Find where the given text appears and provide that cell's center as (X, Y) coordinate. 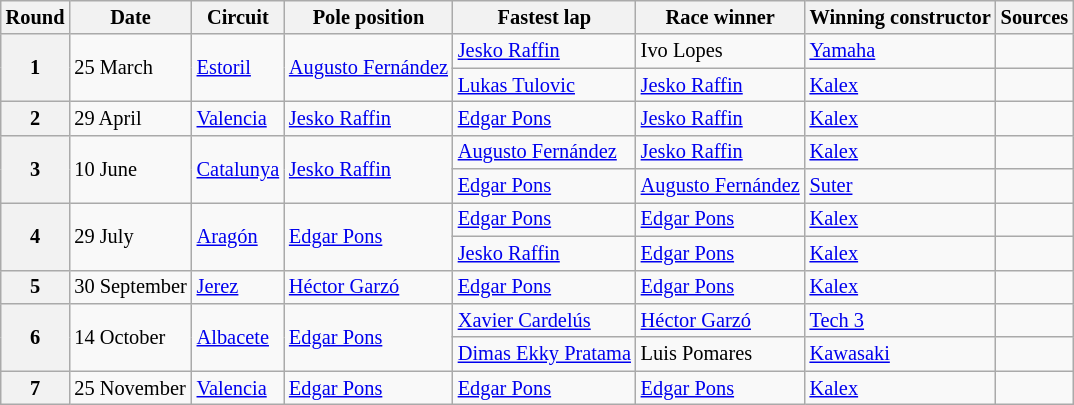
Pole position (368, 17)
Fastest lap (544, 17)
Ivo Lopes (720, 51)
4 (36, 236)
6 (36, 336)
25 March (130, 68)
Race winner (720, 17)
7 (36, 388)
10 June (130, 168)
Kawasaki (900, 354)
2 (36, 118)
Yamaha (900, 51)
Dimas Ekky Pratama (544, 354)
5 (36, 287)
Lukas Tulovic (544, 85)
14 October (130, 336)
Suter (900, 186)
Jerez (238, 287)
29 July (130, 236)
29 April (130, 118)
25 November (130, 388)
1 (36, 68)
Date (130, 17)
Luis Pomares (720, 354)
Aragón (238, 236)
Circuit (238, 17)
3 (36, 168)
Tech 3 (900, 320)
Catalunya (238, 168)
Xavier Cardelús (544, 320)
30 September (130, 287)
Winning constructor (900, 17)
Sources (1034, 17)
Albacete (238, 336)
Round (36, 17)
Estoril (238, 68)
